Locate the cell with the specified text and output its [x, y] center coordinate. 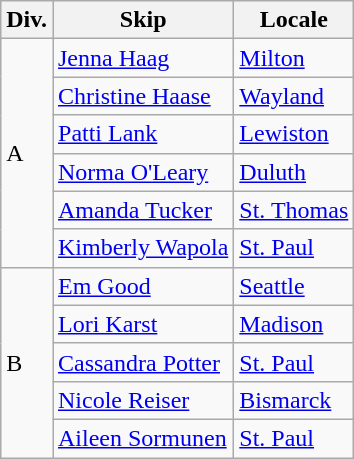
Lori Karst [142, 324]
Jenna Haag [142, 58]
Wayland [294, 96]
Nicole Reiser [142, 400]
Skip [142, 20]
Bismarck [294, 400]
Locale [294, 20]
Div. [27, 20]
Em Good [142, 286]
Cassandra Potter [142, 362]
St. Thomas [294, 210]
Norma O'Leary [142, 172]
A [27, 153]
Milton [294, 58]
Lewiston [294, 134]
Madison [294, 324]
B [27, 362]
Duluth [294, 172]
Seattle [294, 286]
Christine Haase [142, 96]
Kimberly Wapola [142, 248]
Amanda Tucker [142, 210]
Aileen Sormunen [142, 438]
Patti Lank [142, 134]
